Find where the given text appears and provide that cell's center as (x, y) coordinate. 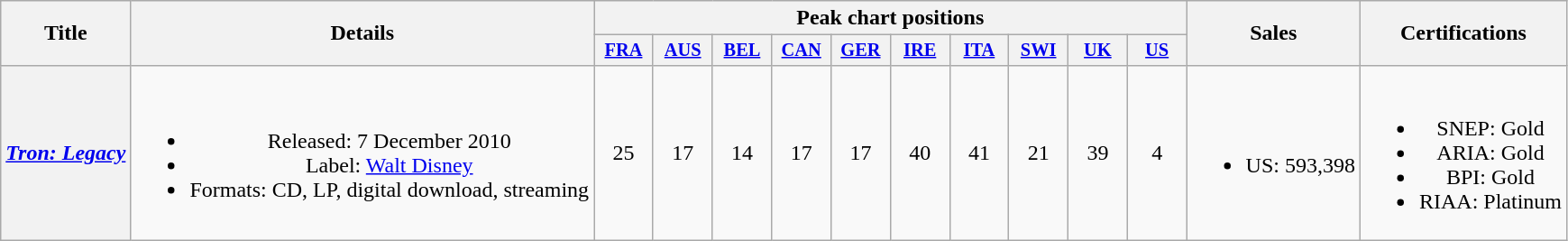
Tron: Legacy (66, 153)
BEL (742, 51)
FRA (624, 51)
GER (861, 51)
Peak chart positions (891, 18)
SWI (1039, 51)
Details (362, 33)
40 (920, 153)
25 (624, 153)
Certifications (1463, 33)
ITA (979, 51)
21 (1039, 153)
US: 593,398 (1273, 153)
UK (1098, 51)
SNEP: GoldARIA: GoldBPI: GoldRIAA: Platinum (1463, 153)
CAN (802, 51)
US (1157, 51)
39 (1098, 153)
IRE (920, 51)
Sales (1273, 33)
4 (1157, 153)
Title (66, 33)
41 (979, 153)
14 (742, 153)
AUS (683, 51)
Released: 7 December 2010 Label: Walt DisneyFormats: CD, LP, digital download, streaming (362, 153)
